Determine the (x, y) coordinate at the center of the cell enclosing the given text.  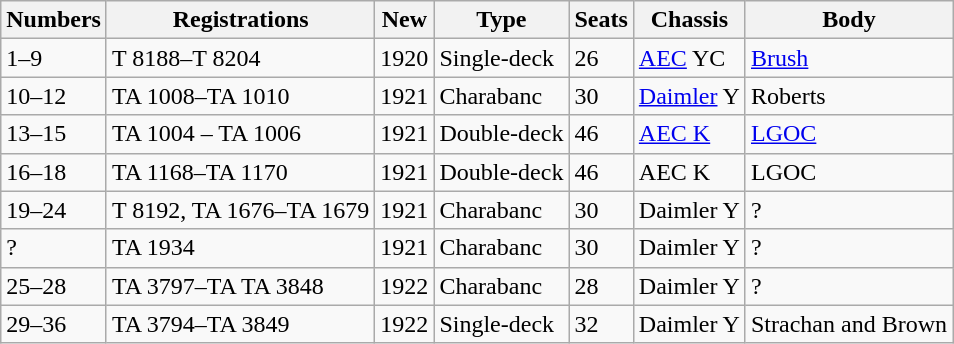
28 (601, 286)
26 (601, 58)
AEC YC (689, 58)
Brush (848, 58)
Chassis (689, 20)
32 (601, 324)
TA 1934 (240, 248)
T 8192, TA 1676–TA 1679 (240, 210)
Strachan and Brown (848, 324)
Registrations (240, 20)
13–15 (54, 134)
Body (848, 20)
TA 1168–TA 1170 (240, 172)
25–28 (54, 286)
T 8188–T 8204 (240, 58)
1–9 (54, 58)
TA 1004 – TA 1006 (240, 134)
1920 (404, 58)
TA 3794–TA 3849 (240, 324)
Seats (601, 20)
10–12 (54, 96)
Numbers (54, 20)
New (404, 20)
TA 1008–TA 1010 (240, 96)
TA 3797–TA TA 3848 (240, 286)
Type (502, 20)
29–36 (54, 324)
19–24 (54, 210)
16–18 (54, 172)
Roberts (848, 96)
